Scan for the cell matching the given text and deliver its [X, Y] coordinate at center. 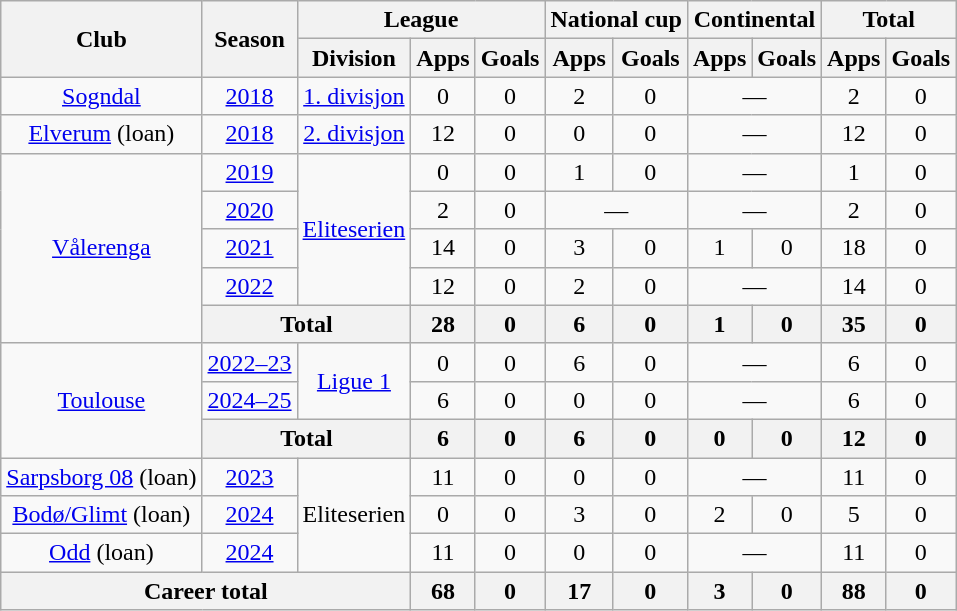
2020 [250, 210]
Continental [754, 20]
1. divisjon [354, 96]
28 [443, 324]
2022–23 [250, 362]
Season [250, 39]
Vålerenga [102, 248]
Odd (loan) [102, 553]
18 [854, 248]
2021 [250, 248]
2019 [250, 172]
2. divisjon [354, 134]
National cup [616, 20]
2023 [250, 477]
Ligue 1 [354, 381]
2024–25 [250, 400]
5 [854, 515]
Sogndal [102, 96]
2022 [250, 286]
Division [354, 58]
68 [443, 591]
Career total [206, 591]
Club [102, 39]
League [421, 20]
Sarpsborg 08 (loan) [102, 477]
35 [854, 324]
Bodø/Glimt (loan) [102, 515]
17 [579, 591]
Toulouse [102, 400]
Elverum (loan) [102, 134]
88 [854, 591]
